Scan for the cell matching the given text and deliver its [X, Y] coordinate at center. 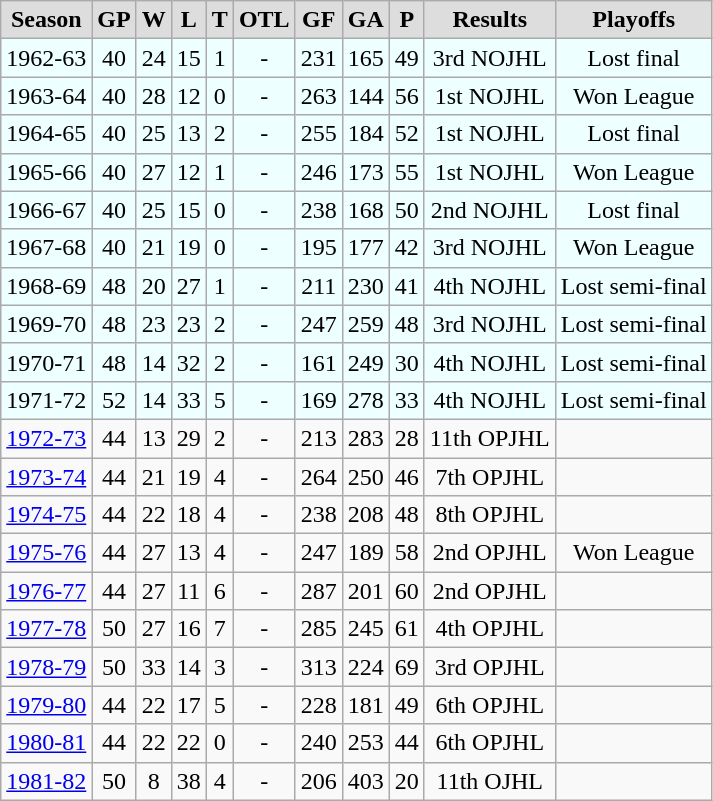
230 [366, 286]
1975-76 [46, 553]
259 [366, 324]
250 [366, 477]
1963-64 [46, 96]
T [220, 20]
1980-81 [46, 743]
18 [188, 515]
224 [366, 667]
61 [406, 629]
24 [154, 58]
195 [318, 248]
169 [318, 400]
8 [154, 781]
GF [318, 20]
29 [188, 438]
165 [366, 58]
1962-63 [46, 58]
Playoffs [634, 20]
3rd OPJHL [490, 667]
403 [366, 781]
30 [406, 362]
285 [318, 629]
L [188, 20]
3 [220, 667]
Season [46, 20]
1977-78 [46, 629]
211 [318, 286]
144 [366, 96]
255 [318, 134]
201 [366, 591]
42 [406, 248]
208 [366, 515]
240 [318, 743]
1976-77 [46, 591]
8th OPJHL [490, 515]
7 [220, 629]
11 [188, 591]
1964-65 [46, 134]
1970-71 [46, 362]
161 [318, 362]
168 [366, 210]
16 [188, 629]
278 [366, 400]
56 [406, 96]
GA [366, 20]
1967-68 [46, 248]
11th OPJHL [490, 438]
32 [188, 362]
181 [366, 705]
313 [318, 667]
184 [366, 134]
249 [366, 362]
206 [318, 781]
246 [318, 172]
1978-79 [46, 667]
1981-82 [46, 781]
69 [406, 667]
253 [366, 743]
245 [366, 629]
6 [220, 591]
46 [406, 477]
1968-69 [46, 286]
P [406, 20]
58 [406, 553]
264 [318, 477]
11th OJHL [490, 781]
228 [318, 705]
OTL [264, 20]
W [154, 20]
177 [366, 248]
GP [114, 20]
2nd NOJHL [490, 210]
1971-72 [46, 400]
4th OPJHL [490, 629]
41 [406, 286]
1979-80 [46, 705]
55 [406, 172]
1974-75 [46, 515]
263 [318, 96]
1966-67 [46, 210]
1965-66 [46, 172]
1973-74 [46, 477]
7th OPJHL [490, 477]
38 [188, 781]
1972-73 [46, 438]
189 [366, 553]
283 [366, 438]
1969-70 [46, 324]
60 [406, 591]
231 [318, 58]
17 [188, 705]
173 [366, 172]
287 [318, 591]
213 [318, 438]
Results [490, 20]
